From the cell containing the given text, extract its center point as [X, Y] coordinate. 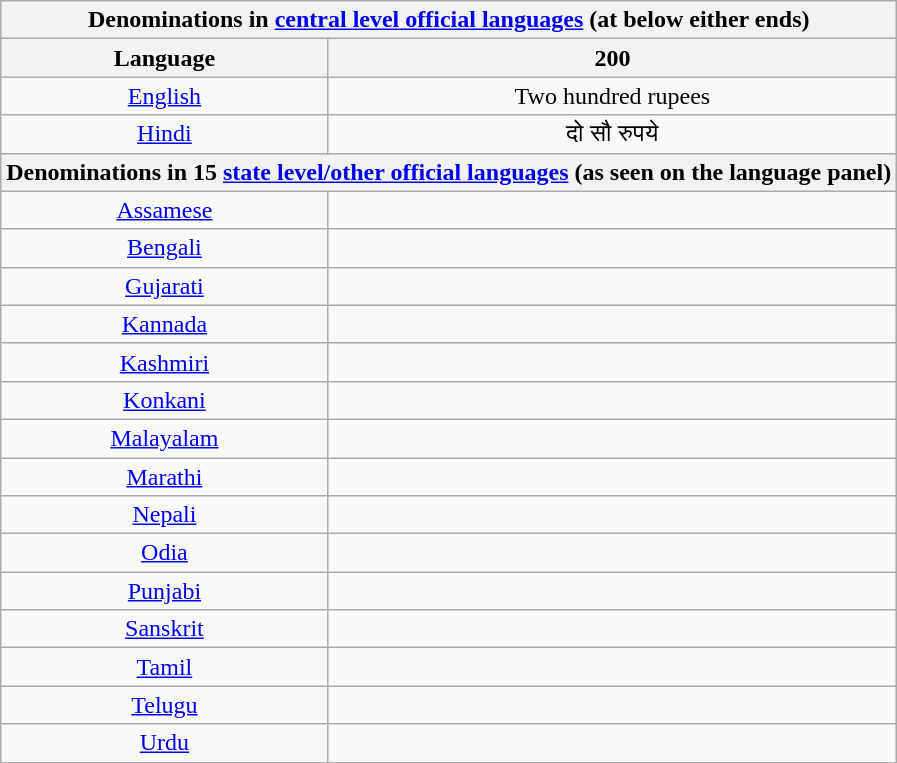
Gujarati [164, 286]
Marathi [164, 477]
Telugu [164, 705]
Odia [164, 553]
Sanskrit [164, 629]
Two hundred rupees [612, 96]
200 [612, 58]
Urdu [164, 743]
Hindi [164, 134]
Kannada [164, 324]
Kashmiri [164, 362]
Punjabi [164, 591]
Malayalam [164, 438]
Language [164, 58]
Denominations in 15 state level/other official languages (as seen on the language panel) [449, 172]
Nepali [164, 515]
Denominations in central level official languages (at below either ends) [449, 20]
दो सौ रुपये [612, 134]
Tamil [164, 667]
Konkani [164, 400]
English [164, 96]
Bengali [164, 248]
Assamese [164, 210]
